Return [X, Y] of the center of cell containing provided text 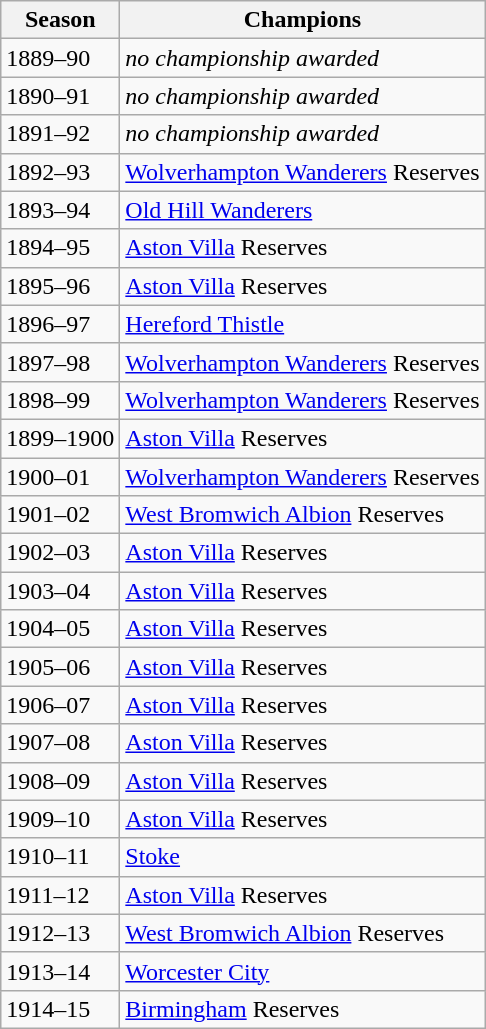
1905–06 [60, 667]
Champions [302, 20]
1904–05 [60, 629]
1897–98 [60, 362]
Stoke [302, 857]
1907–08 [60, 743]
1909–10 [60, 819]
1910–11 [60, 857]
1906–07 [60, 705]
Hereford Thistle [302, 324]
1903–04 [60, 591]
Birmingham Reserves [302, 1009]
1912–13 [60, 933]
1894–95 [60, 248]
1895–96 [60, 286]
1891–92 [60, 134]
Old Hill Wanderers [302, 210]
1899–1900 [60, 438]
Worcester City [302, 971]
1908–09 [60, 781]
1902–03 [60, 553]
Season [60, 20]
1893–94 [60, 210]
1900–01 [60, 477]
1911–12 [60, 895]
1892–93 [60, 172]
1896–97 [60, 324]
1898–99 [60, 400]
1913–14 [60, 971]
1889–90 [60, 58]
1914–15 [60, 1009]
1890–91 [60, 96]
1901–02 [60, 515]
